Return the (X, Y) coordinate for the center point of the cell that contains the specified text.  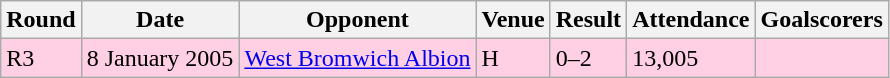
Round (41, 20)
Attendance (691, 20)
Opponent (358, 20)
H (513, 58)
R3 (41, 58)
West Bromwich Albion (358, 58)
0–2 (588, 58)
Goalscorers (822, 20)
8 January 2005 (160, 58)
Date (160, 20)
13,005 (691, 58)
Result (588, 20)
Venue (513, 20)
